Pinpoint the cell where the given text exists, returning its (x, y) midpoint coordinate. 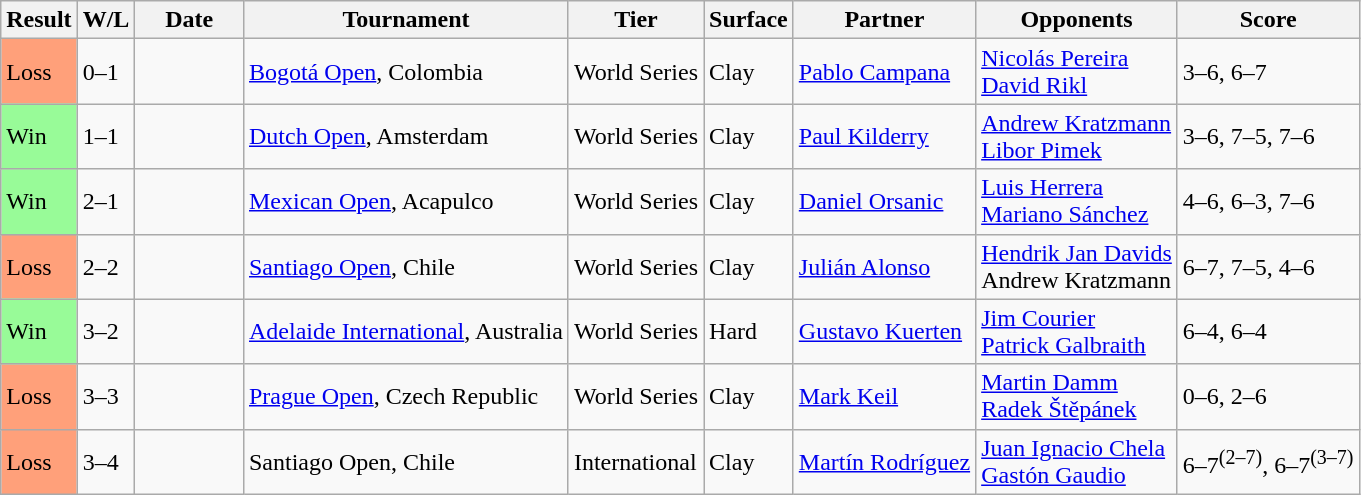
Mark Keil (884, 396)
0–6, 2–6 (1268, 396)
Bogotá Open, Colombia (406, 72)
Nicolás Pereira David Rikl (1077, 72)
3–6, 6–7 (1268, 72)
Opponents (1077, 20)
Gustavo Kuerten (884, 332)
0–1 (106, 72)
Andrew Kratzmann Libor Pimek (1077, 136)
Jim Courier Patrick Galbraith (1077, 332)
Juan Ignacio Chela Gastón Gaudio (1077, 462)
1–1 (106, 136)
Mexican Open, Acapulco (406, 202)
6–7(2–7), 6–7(3–7) (1268, 462)
Tournament (406, 20)
Surface (749, 20)
International (636, 462)
6–7, 7–5, 4–6 (1268, 266)
Prague Open, Czech Republic (406, 396)
4–6, 6–3, 7–6 (1268, 202)
Adelaide International, Australia (406, 332)
2–2 (106, 266)
3–3 (106, 396)
Partner (884, 20)
Dutch Open, Amsterdam (406, 136)
Score (1268, 20)
Paul Kilderry (884, 136)
Luis Herrera Mariano Sánchez (1077, 202)
Pablo Campana (884, 72)
Daniel Orsanic (884, 202)
Hendrik Jan Davids Andrew Kratzmann (1077, 266)
3–2 (106, 332)
W/L (106, 20)
Martín Rodríguez (884, 462)
Hard (749, 332)
Result (39, 20)
3–4 (106, 462)
3–6, 7–5, 7–6 (1268, 136)
Date (190, 20)
2–1 (106, 202)
Martin Damm Radek Štěpánek (1077, 396)
Julián Alonso (884, 266)
6–4, 6–4 (1268, 332)
Tier (636, 20)
